Return the (x, y) coordinate for the center point of the cell that contains the specified text.  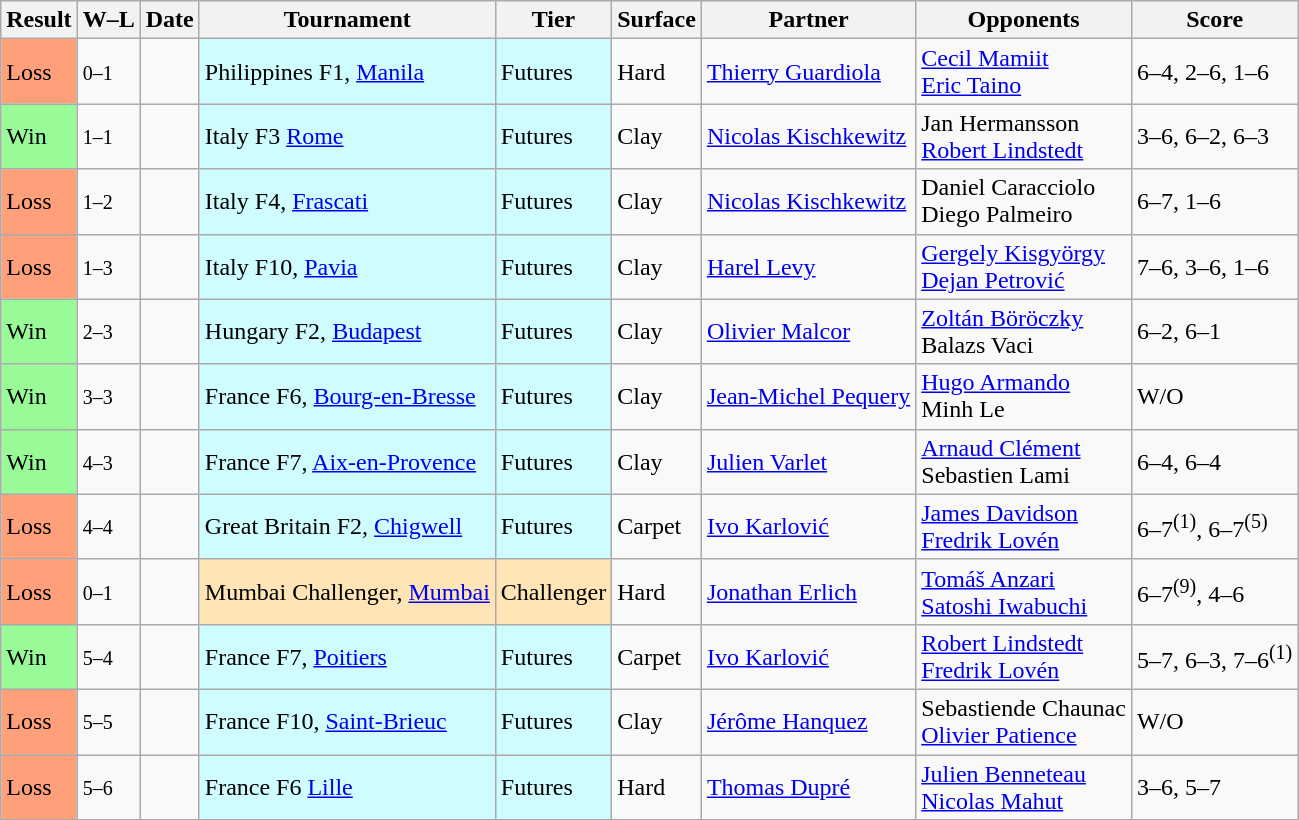
4–3 (108, 462)
4–4 (108, 526)
Gergely Kisgyörgy Dejan Petrović (1024, 266)
Italy F3 Rome (347, 136)
5–4 (108, 656)
Tier (553, 20)
Date (170, 20)
5–5 (108, 722)
3–6, 5–7 (1214, 786)
Jan Hermansson Robert Lindstedt (1024, 136)
Jérôme Hanquez (808, 722)
Thomas Dupré (808, 786)
Italy F4, Frascati (347, 202)
Partner (808, 20)
Tournament (347, 20)
2–3 (108, 332)
Tomáš Anzari Satoshi Iwabuchi (1024, 592)
Robert Lindstedt Fredrik Lovén (1024, 656)
Cecil Mamiit Eric Taino (1024, 72)
6–4, 6–4 (1214, 462)
Jonathan Erlich (808, 592)
Result (39, 20)
1–2 (108, 202)
5–6 (108, 786)
6–4, 2–6, 1–6 (1214, 72)
5–7, 6–3, 7–6(1) (1214, 656)
7–6, 3–6, 1–6 (1214, 266)
Zoltán Böröczky Balazs Vaci (1024, 332)
1–1 (108, 136)
Sebastiende Chaunac Olivier Patience (1024, 722)
Jean-Michel Pequery (808, 396)
Great Britain F2, Chigwell (347, 526)
Harel Levy (808, 266)
6–7, 1–6 (1214, 202)
Mumbai Challenger, Mumbai (347, 592)
6–2, 6–1 (1214, 332)
Philippines F1, Manila (347, 72)
1–3 (108, 266)
3–3 (108, 396)
Olivier Malcor (808, 332)
France F7, Poitiers (347, 656)
W–L (108, 20)
Hungary F2, Budapest (347, 332)
Italy F10, Pavia (347, 266)
6–7(1), 6–7(5) (1214, 526)
France F10, Saint-Brieuc (347, 722)
France F6, Bourg-en-Bresse (347, 396)
Challenger (553, 592)
Julien Benneteau Nicolas Mahut (1024, 786)
Hugo Armando Minh Le (1024, 396)
Opponents (1024, 20)
Julien Varlet (808, 462)
Daniel Caracciolo Diego Palmeiro (1024, 202)
Thierry Guardiola (808, 72)
6–7(9), 4–6 (1214, 592)
Score (1214, 20)
Arnaud Clément Sebastien Lami (1024, 462)
3–6, 6–2, 6–3 (1214, 136)
France F7, Aix-en-Provence (347, 462)
Surface (657, 20)
James Davidson Fredrik Lovén (1024, 526)
France F6 Lille (347, 786)
